Search for the cell housing the specified text and yield its (X, Y) center coordinate. 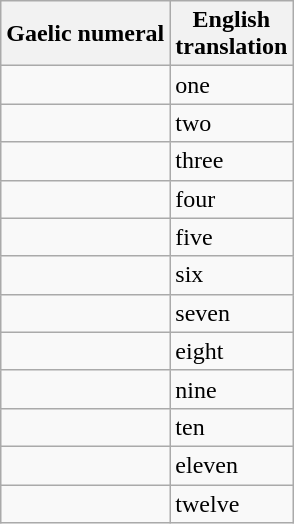
Gaelic numeral (86, 34)
eleven (232, 465)
ten (232, 427)
eight (232, 351)
one (232, 85)
two (232, 123)
six (232, 275)
nine (232, 389)
seven (232, 313)
four (232, 199)
three (232, 161)
Englishtranslation (232, 34)
twelve (232, 503)
five (232, 237)
